Capture the cell that displays the provided text and extract its (X, Y) central coordinate. 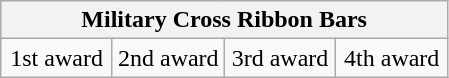
Military Cross Ribbon Bars (224, 20)
2nd award (168, 58)
3rd award (280, 58)
1st award (57, 58)
4th award (392, 58)
